Detect which cell encompasses the target text, then output its (x, y) center coordinate. 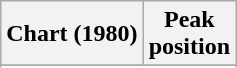
Chart (1980) (72, 34)
Peak position (189, 34)
